Detect which cell encompasses the target text, then output its (x, y) center coordinate. 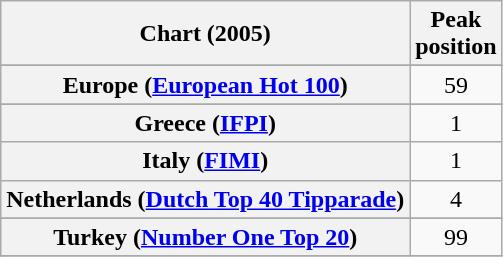
Netherlands (Dutch Top 40 Tipparade) (206, 199)
59 (456, 85)
99 (456, 237)
Turkey (Number One Top 20) (206, 237)
Europe (European Hot 100) (206, 85)
Chart (2005) (206, 34)
Italy (FIMI) (206, 161)
Greece (IFPI) (206, 123)
4 (456, 199)
Peakposition (456, 34)
